Pinpoint the cell where the given text exists, returning its (X, Y) midpoint coordinate. 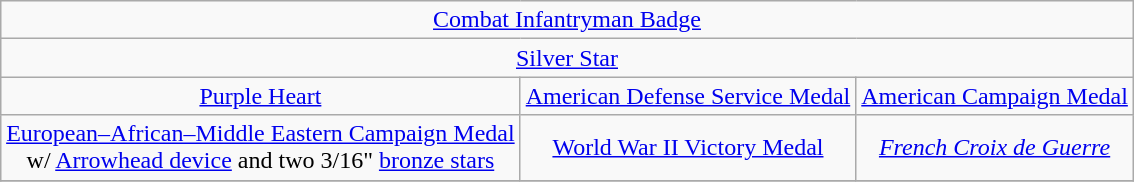
American Campaign Medal (995, 96)
American Defense Service Medal (688, 96)
European–African–Middle Eastern Campaign Medalw/ Arrowhead device and two 3/16" bronze stars (261, 148)
Purple Heart (261, 96)
World War II Victory Medal (688, 148)
Silver Star (568, 58)
Combat Infantryman Badge (568, 20)
French Croix de Guerre (995, 148)
